Return [x, y] of the center of cell containing provided text 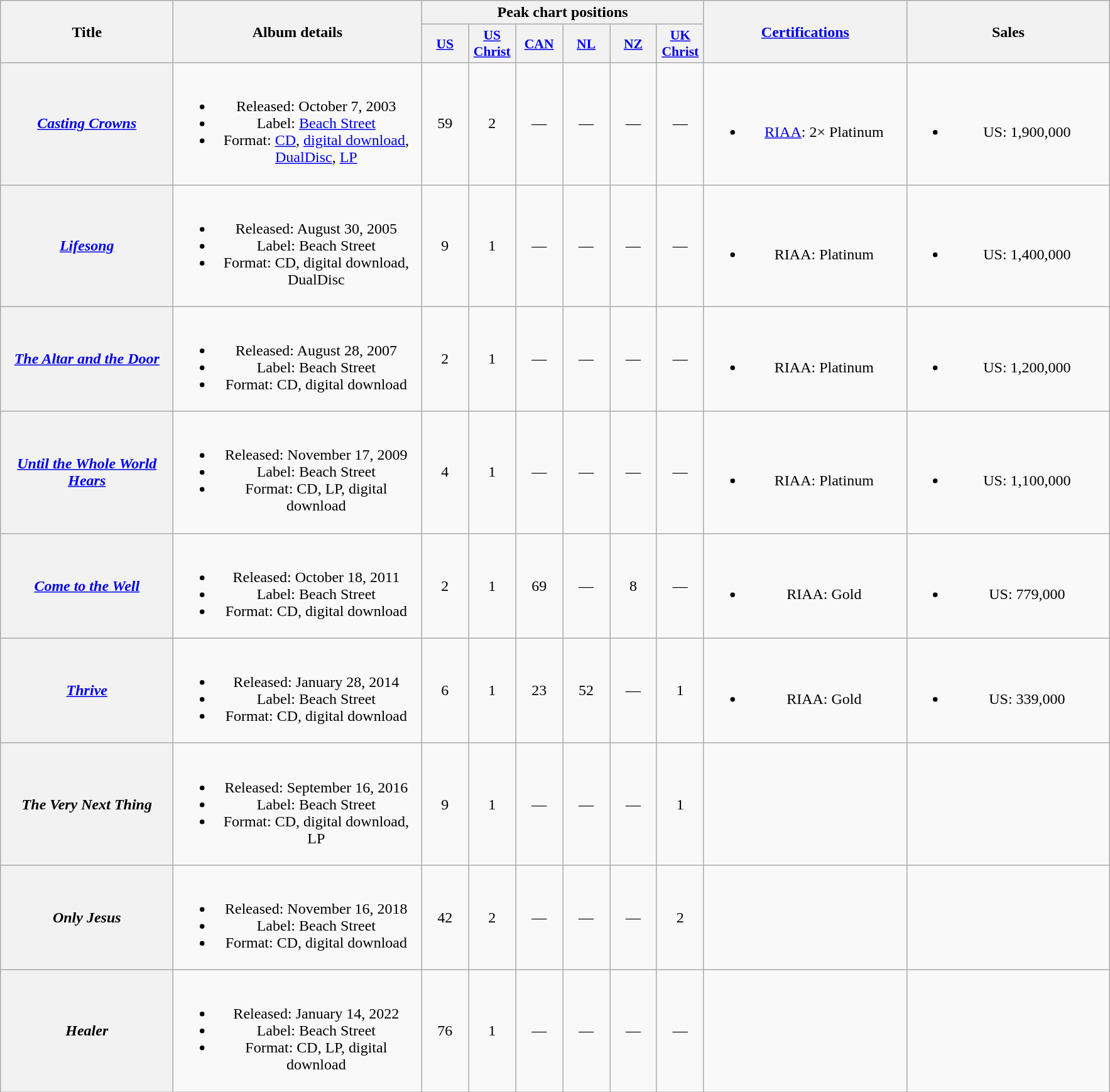
Thrive [87, 691]
Released: January 28, 2014Label: Beach StreetFormat: CD, digital download [298, 691]
US: 1,900,000 [1008, 124]
US: 1,400,000 [1008, 246]
NL [587, 44]
8 [633, 585]
59 [445, 124]
Released: October 18, 2011Label: Beach StreetFormat: CD, digital download [298, 585]
Released: November 16, 2018Label: Beach StreetFormat: CD, digital download [298, 917]
US: 1,100,000 [1008, 472]
NZ [633, 44]
76 [445, 1030]
Album details [298, 31]
Sales [1008, 31]
4 [445, 472]
52 [587, 691]
Only Jesus [87, 917]
CAN [539, 44]
6 [445, 691]
Released: January 14, 2022Label: Beach StreetFormat: CD, LP, digital download [298, 1030]
US: 1,200,000 [1008, 359]
Come to the Well [87, 585]
US: 339,000 [1008, 691]
Released: August 30, 2005Label: Beach StreetFormat: CD, digital download, DualDisc [298, 246]
Until the Whole World Hears [87, 472]
Released: August 28, 2007Label: Beach StreetFormat: CD, digital download [298, 359]
US [445, 44]
42 [445, 917]
23 [539, 691]
The Altar and the Door [87, 359]
Released: September 16, 2016Label: Beach StreetFormat: CD, digital download, LP [298, 804]
Casting Crowns [87, 124]
UKChrist [680, 44]
Certifications [805, 31]
Released: October 7, 2003Label: Beach StreetFormat: CD, digital download, DualDisc, LP [298, 124]
US: 779,000 [1008, 585]
The Very Next Thing [87, 804]
Lifesong [87, 246]
USChrist [492, 44]
69 [539, 585]
Healer [87, 1030]
RIAA: 2× Platinum [805, 124]
Peak chart positions [563, 13]
Released: November 17, 2009Label: Beach StreetFormat: CD, LP, digital download [298, 472]
Title [87, 31]
